For the text-containing cell, return its midpoint in (x, y) coordinate format. 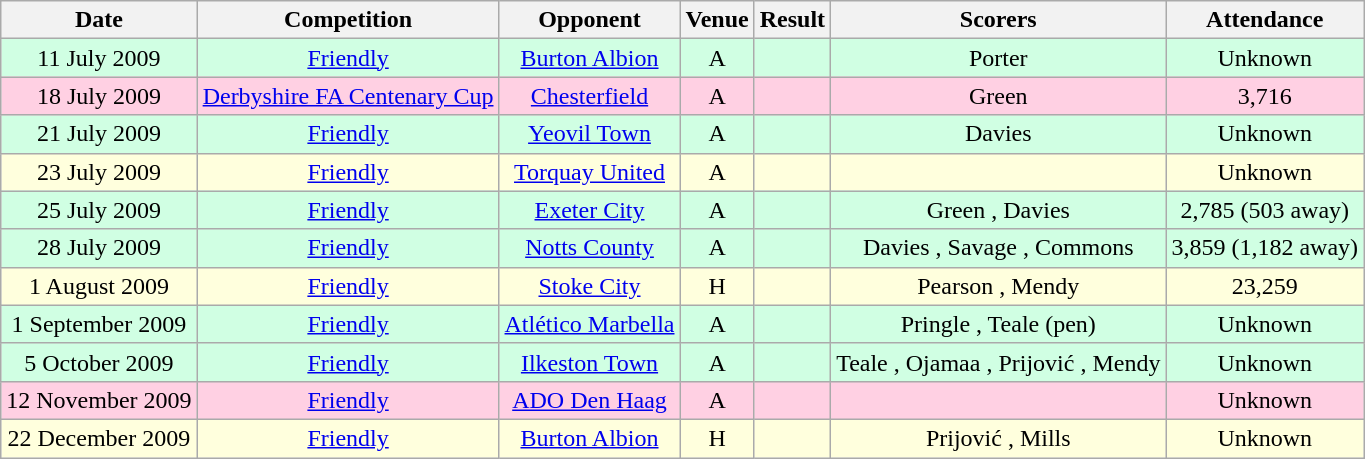
11 July 2009 (99, 58)
Opponent (590, 20)
1 August 2009 (99, 286)
3,859 (1,182 away) (1265, 248)
3,716 (1265, 96)
Exeter City (590, 210)
Green , Davies (998, 210)
Pringle , Teale (pen) (998, 324)
22 December 2009 (99, 438)
21 July 2009 (99, 134)
Chesterfield (590, 96)
Torquay United (590, 172)
28 July 2009 (99, 248)
12 November 2009 (99, 400)
Yeovil Town (590, 134)
Green (998, 96)
Prijović , Mills (998, 438)
23 July 2009 (99, 172)
Venue (717, 20)
Scorers (998, 20)
Attendance (1265, 20)
Date (99, 20)
25 July 2009 (99, 210)
Atlético Marbella (590, 324)
Result (792, 20)
Porter (998, 58)
ADO Den Haag (590, 400)
23,259 (1265, 286)
2,785 (503 away) (1265, 210)
Stoke City (590, 286)
Teale , Ojamaa , Prijović , Mendy (998, 362)
Derbyshire FA Centenary Cup (348, 96)
18 July 2009 (99, 96)
Competition (348, 20)
1 September 2009 (99, 324)
5 October 2009 (99, 362)
Davies , Savage , Commons (998, 248)
Davies (998, 134)
Notts County (590, 248)
Ilkeston Town (590, 362)
Pearson , Mendy (998, 286)
